Output the (X, Y) coordinate of the center of the cell containing the given text.  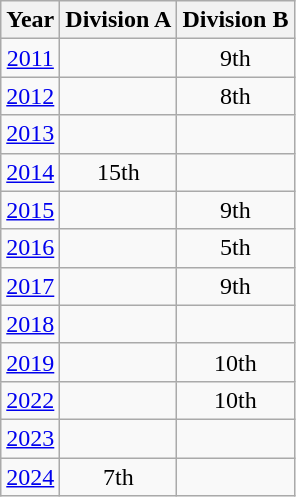
2012 (30, 96)
7th (118, 477)
2013 (30, 134)
Division A (118, 20)
Division B (236, 20)
8th (236, 96)
2023 (30, 438)
2015 (30, 210)
2018 (30, 324)
2019 (30, 362)
Year (30, 20)
2011 (30, 58)
2017 (30, 286)
2022 (30, 400)
15th (118, 172)
2024 (30, 477)
2014 (30, 172)
5th (236, 248)
2016 (30, 248)
